Return [X, Y] of the center of cell containing provided text 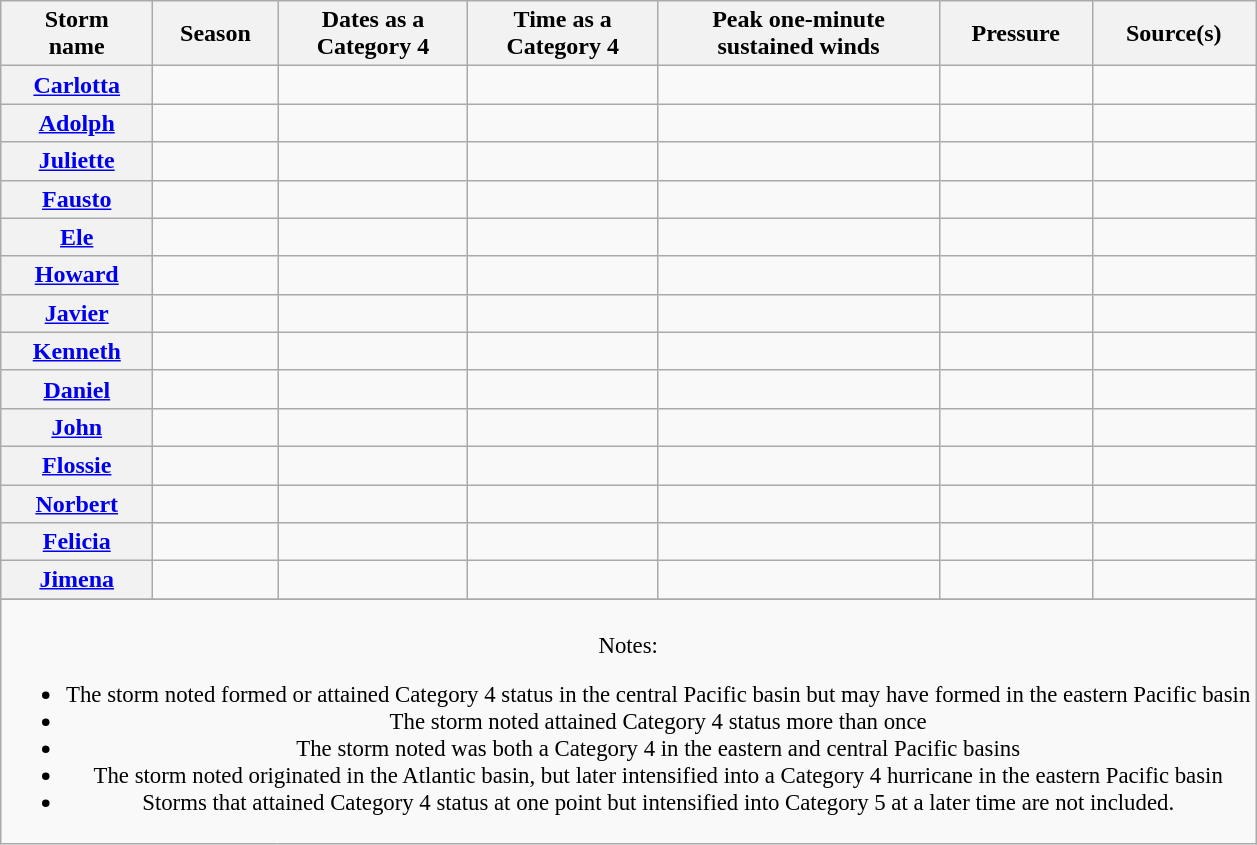
Ele [77, 237]
Carlotta [77, 85]
Stormname [77, 34]
Kenneth [77, 351]
John [77, 427]
Fausto [77, 199]
Peak one-minutesustained winds [799, 34]
Javier [77, 313]
Daniel [77, 389]
Howard [77, 275]
Flossie [77, 465]
Jimena [77, 580]
Norbert [77, 503]
Adolph [77, 123]
Dates as aCategory 4 [373, 34]
Source(s) [1174, 34]
Felicia [77, 542]
Juliette [77, 161]
Season [216, 34]
Time as aCategory 4 [563, 34]
Pressure [1016, 34]
